Scan for the cell matching the given text and deliver its [X, Y] coordinate at center. 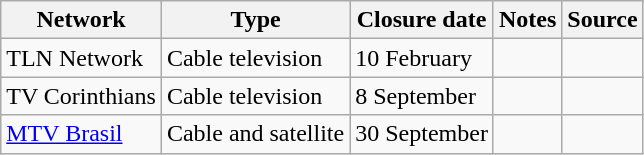
MTV Brasil [82, 134]
Source [602, 20]
Notes [527, 20]
30 September [422, 134]
Closure date [422, 20]
Cable and satellite [255, 134]
Type [255, 20]
8 September [422, 96]
TLN Network [82, 58]
TV Corinthians [82, 96]
Network [82, 20]
10 February [422, 58]
